Provide the (x, y) coordinate of the cell's center where the given text is located.  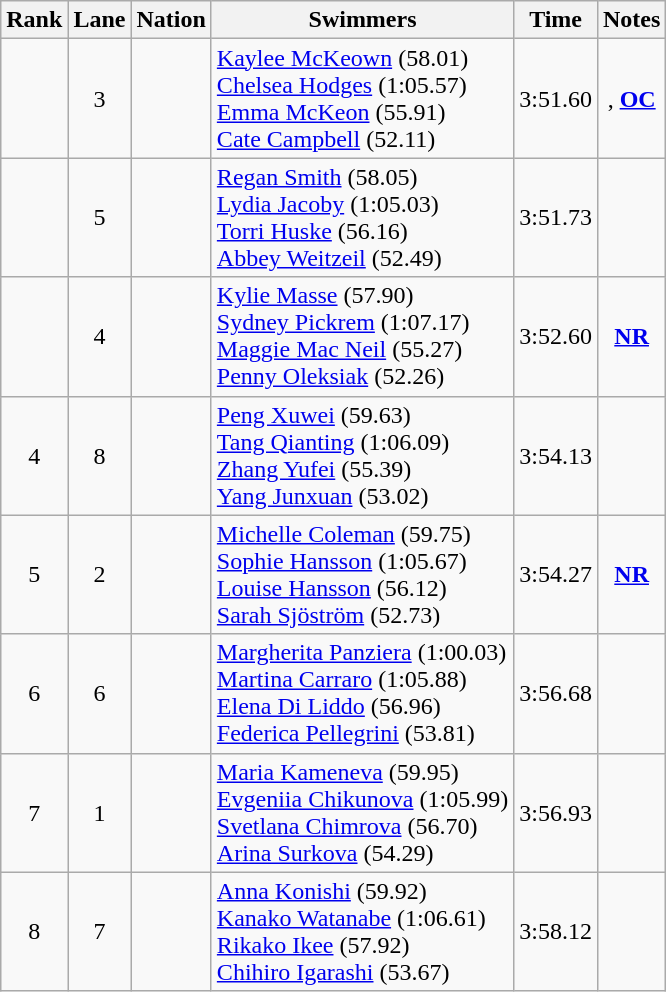
Notes (631, 20)
3:54.27 (556, 574)
3:52.60 (556, 336)
Time (556, 20)
Kylie Masse (57.90)Sydney Pickrem (1:07.17)Maggie Mac Neil (55.27)Penny Oleksiak (52.26) (362, 336)
Kaylee McKeown (58.01)Chelsea Hodges (1:05.57)Emma McKeon (55.91)Cate Campbell (52.11) (362, 98)
, OC (631, 98)
3:54.13 (556, 456)
2 (100, 574)
3:51.60 (556, 98)
3:56.68 (556, 694)
3:56.93 (556, 812)
Nation (171, 20)
Regan Smith (58.05)Lydia Jacoby (1:05.03)Torri Huske (56.16)Abbey Weitzeil (52.49) (362, 218)
Maria Kameneva (59.95)Evgeniia Chikunova (1:05.99)Svetlana Chimrova (56.70)Arina Surkova (54.29) (362, 812)
Peng Xuwei (59.63)Tang Qianting (1:06.09)Zhang Yufei (55.39)Yang Junxuan (53.02) (362, 456)
3:51.73 (556, 218)
3:58.12 (556, 932)
Swimmers (362, 20)
Michelle Coleman (59.75)Sophie Hansson (1:05.67)Louise Hansson (56.12)Sarah Sjöström (52.73) (362, 574)
Lane (100, 20)
Anna Konishi (59.92)Kanako Watanabe (1:06.61)Rikako Ikee (57.92)Chihiro Igarashi (53.67) (362, 932)
Rank (34, 20)
Margherita Panziera (1:00.03)Martina Carraro (1:05.88)Elena Di Liddo (56.96)Federica Pellegrini (53.81) (362, 694)
1 (100, 812)
3 (100, 98)
